Extract the [X, Y] coordinate from the center of the cell holding the provided text.  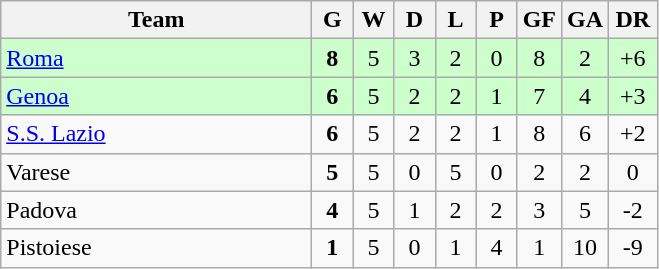
L [456, 20]
+3 [634, 96]
D [414, 20]
Roma [156, 58]
+6 [634, 58]
G [332, 20]
GA [586, 20]
+2 [634, 134]
-9 [634, 248]
P [496, 20]
7 [539, 96]
10 [586, 248]
-2 [634, 210]
Pistoiese [156, 248]
Team [156, 20]
Varese [156, 172]
W [374, 20]
Padova [156, 210]
Genoa [156, 96]
DR [634, 20]
GF [539, 20]
S.S. Lazio [156, 134]
